For the text-containing cell, return its midpoint in (X, Y) coordinate format. 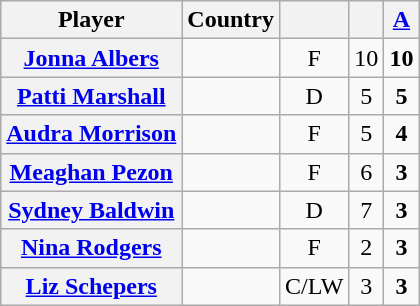
Sydney Baldwin (92, 210)
6 (366, 172)
Nina Rodgers (92, 248)
A (402, 20)
4 (402, 134)
2 (366, 248)
Meaghan Pezon (92, 172)
Patti Marshall (92, 96)
Jonna Albers (92, 58)
7 (366, 210)
C/LW (314, 286)
Audra Morrison (92, 134)
Player (92, 20)
Country (231, 20)
Liz Schepers (92, 286)
